Identify which cell holds the provided text, then report its (X, Y) central coordinate. 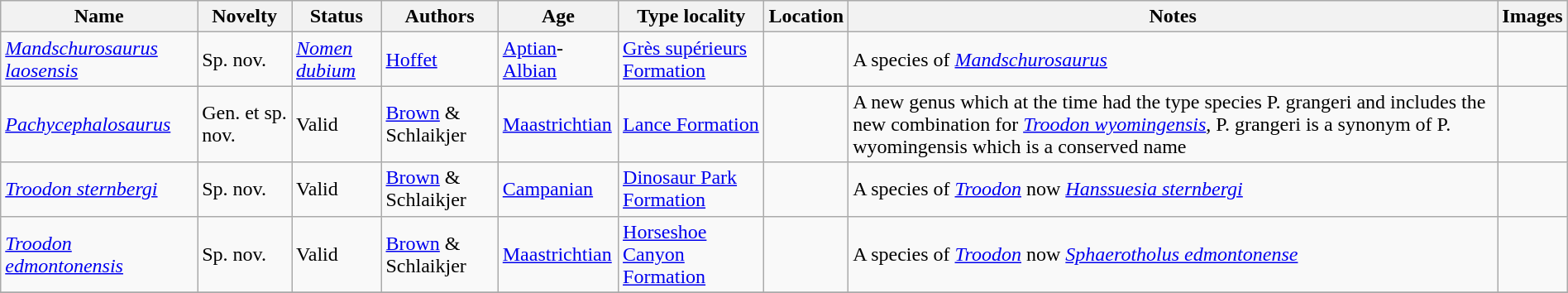
Troodon sternbergi (99, 189)
Aptian-Albian (557, 60)
Hoffet (440, 60)
Mandschurosaurus laosensis (99, 60)
Grès supérieurs Formation (691, 60)
A species of Troodon now Sphaerotholus edmontonense (1173, 254)
Notes (1173, 17)
Troodon edmontonensis (99, 254)
Status (337, 17)
Location (806, 17)
A species of Troodon now Hanssuesia sternbergi (1173, 189)
A species of Mandschurosaurus (1173, 60)
Authors (440, 17)
Nomen dubium (337, 60)
Images (1533, 17)
Lance Formation (691, 124)
Pachycephalosaurus (99, 124)
Campanian (557, 189)
Type locality (691, 17)
Horseshoe Canyon Formation (691, 254)
Gen. et sp. nov. (245, 124)
Age (557, 17)
Dinosaur Park Formation (691, 189)
Name (99, 17)
Novelty (245, 17)
